Determine the (X, Y) coordinate at the center of the cell enclosing the given text.  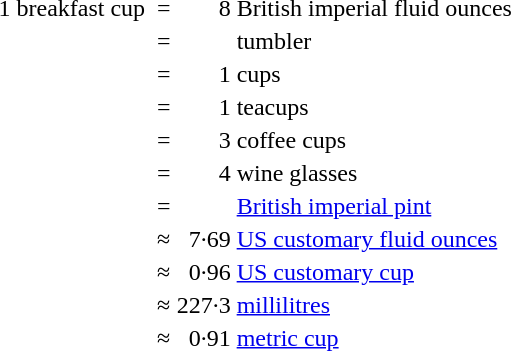
3 (204, 140)
0·96 (204, 272)
7·69 (204, 239)
4 (204, 173)
227·3 (204, 305)
